Provide the [x, y] coordinate of the cell's center where the given text is located.  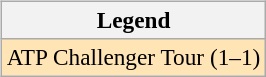
Legend [133, 20]
ATP Challenger Tour (1–1) [133, 57]
